Detect which cell encompasses the target text, then output its [X, Y] center coordinate. 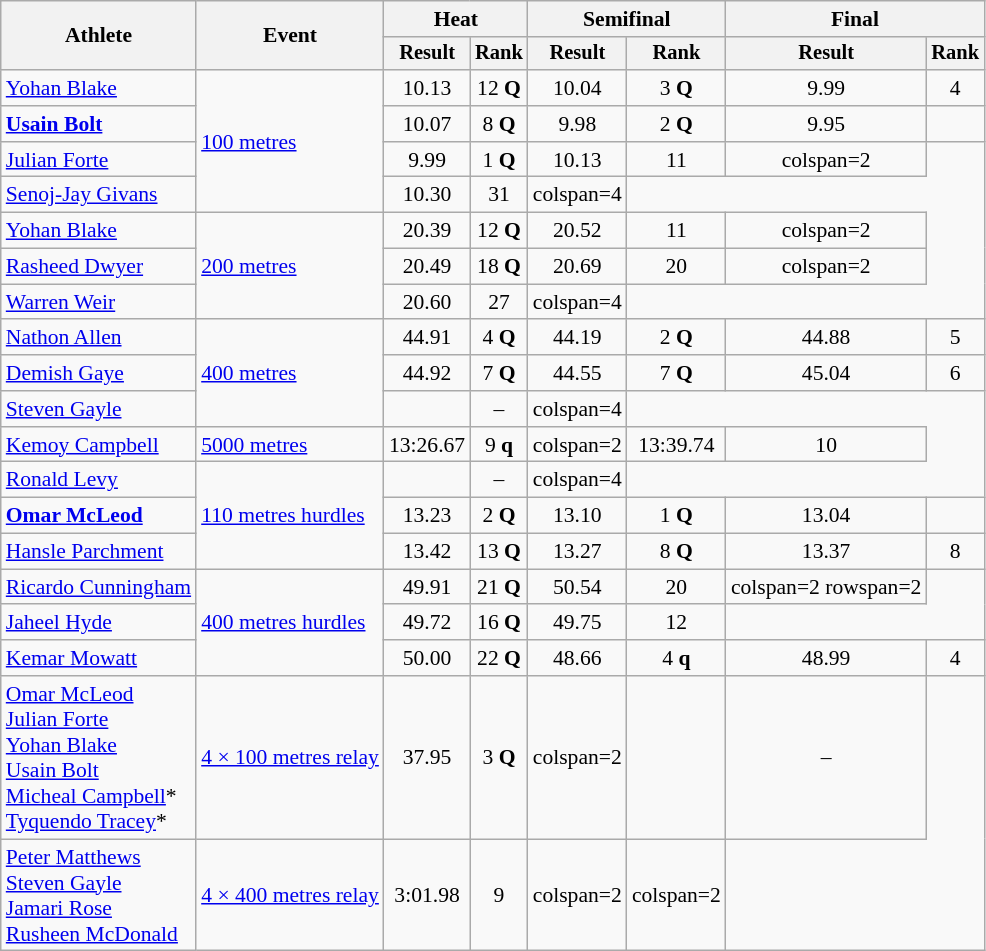
Peter MatthewsSteven GayleJamari RoseRusheen McDonald [98, 895]
44.88 [826, 338]
22 Q [499, 658]
13 Q [499, 552]
13:26.67 [427, 445]
Jaheel Hyde [98, 623]
20.60 [427, 302]
400 metres hurdles [290, 622]
13.10 [578, 516]
5000 metres [290, 445]
Ricardo Cunningham [98, 587]
Final [855, 19]
110 metres hurdles [290, 516]
4 Q [499, 338]
20.52 [578, 231]
9 [499, 895]
20.49 [427, 267]
3:01.98 [427, 895]
48.66 [578, 658]
13.37 [826, 552]
Event [290, 36]
Kemoy Campbell [98, 445]
16 Q [499, 623]
9.95 [826, 124]
13.23 [427, 516]
400 metres [290, 374]
100 metres [290, 141]
49.72 [427, 623]
27 [499, 302]
18 Q [499, 267]
50.00 [427, 658]
13:39.74 [676, 445]
Julian Forte [98, 160]
31 [499, 195]
13.42 [427, 552]
Senoj-Jay Givans [98, 195]
44.92 [427, 373]
Semifinal [627, 19]
Rasheed Dwyer [98, 267]
Omar McLeod [98, 516]
Heat [456, 19]
44.19 [578, 338]
9.98 [578, 124]
9 q [499, 445]
21 Q [499, 587]
10.30 [427, 195]
49.91 [427, 587]
8 [955, 552]
44.91 [427, 338]
4 × 100 metres relay [290, 758]
20.69 [578, 267]
200 metres [290, 266]
Athlete [98, 36]
44.55 [578, 373]
colspan=2 rowspan=2 [826, 587]
37.95 [427, 758]
10.04 [578, 88]
10.07 [427, 124]
13.04 [826, 516]
Steven Gayle [98, 409]
Usain Bolt [98, 124]
10 [826, 445]
6 [955, 373]
5 [955, 338]
Hansle Parchment [98, 552]
Nathon Allen [98, 338]
Demish Gaye [98, 373]
45.04 [826, 373]
Ronald Levy [98, 480]
Omar McLeodJulian ForteYohan BlakeUsain BoltMicheal Campbell*Tyquendo Tracey* [98, 758]
12 [676, 623]
20.39 [427, 231]
4 q [676, 658]
13.27 [578, 552]
49.75 [578, 623]
Warren Weir [98, 302]
50.54 [578, 587]
Kemar Mowatt [98, 658]
4 × 400 metres relay [290, 895]
48.99 [826, 658]
